Scan for the cell matching the given text and deliver its [X, Y] coordinate at center. 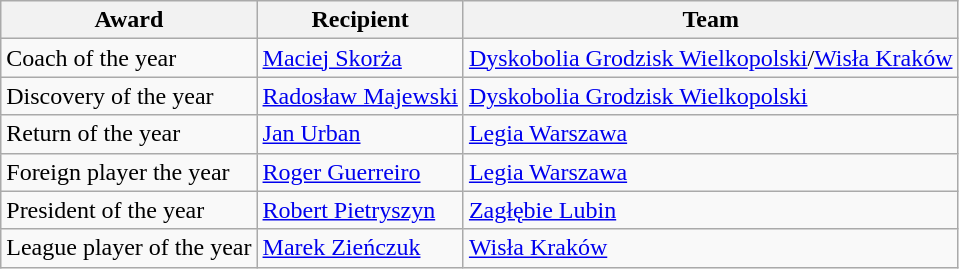
Marek Zieńczuk [360, 248]
Discovery of the year [129, 96]
Coach of the year [129, 58]
League player of the year [129, 248]
Roger Guerreiro [360, 172]
Team [710, 20]
Zagłębie Lubin [710, 210]
Jan Urban [360, 134]
Radosław Majewski [360, 96]
Robert Pietryszyn [360, 210]
Dyskobolia Grodzisk Wielkopolski [710, 96]
Foreign player the year [129, 172]
Return of the year [129, 134]
Award [129, 20]
Maciej Skorża [360, 58]
Dyskobolia Grodzisk Wielkopolski/Wisła Kraków [710, 58]
Wisła Kraków [710, 248]
President of the year [129, 210]
Recipient [360, 20]
